Return (x, y) of the center of cell containing provided text 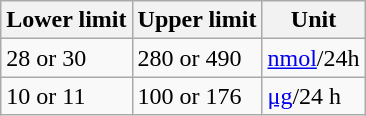
100 or 176 (197, 96)
μg/24 h (314, 96)
Lower limit (66, 20)
nmol/24h (314, 58)
Unit (314, 20)
28 or 30 (66, 58)
Upper limit (197, 20)
10 or 11 (66, 96)
280 or 490 (197, 58)
